Detect which cell encompasses the target text, then output its (x, y) center coordinate. 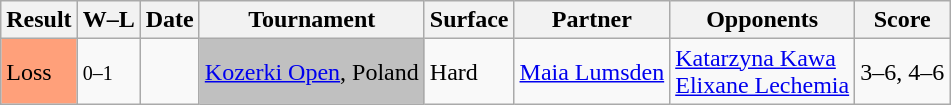
Katarzyna Kawa Elixane Lechemia (762, 72)
Date (170, 20)
Surface (469, 20)
Hard (469, 72)
Kozerki Open, Poland (312, 72)
W–L (108, 20)
Opponents (762, 20)
0–1 (108, 72)
Maia Lumsden (592, 72)
Score (902, 20)
Loss (39, 72)
Result (39, 20)
Partner (592, 20)
3–6, 4–6 (902, 72)
Tournament (312, 20)
